Find where the given text appears and provide that cell's center as (x, y) coordinate. 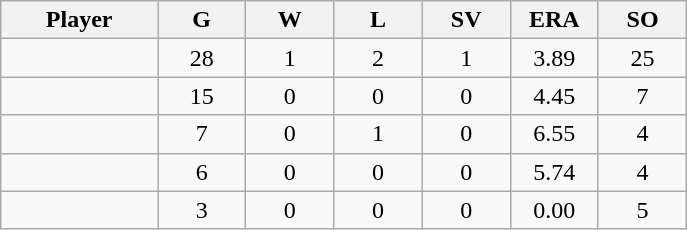
Player (80, 20)
5 (642, 210)
SV (466, 20)
6.55 (554, 134)
25 (642, 58)
G (202, 20)
W (290, 20)
6 (202, 172)
0.00 (554, 210)
SO (642, 20)
5.74 (554, 172)
28 (202, 58)
2 (378, 58)
4.45 (554, 96)
L (378, 20)
ERA (554, 20)
15 (202, 96)
3.89 (554, 58)
3 (202, 210)
